For the text-containing cell, return its midpoint in (X, Y) coordinate format. 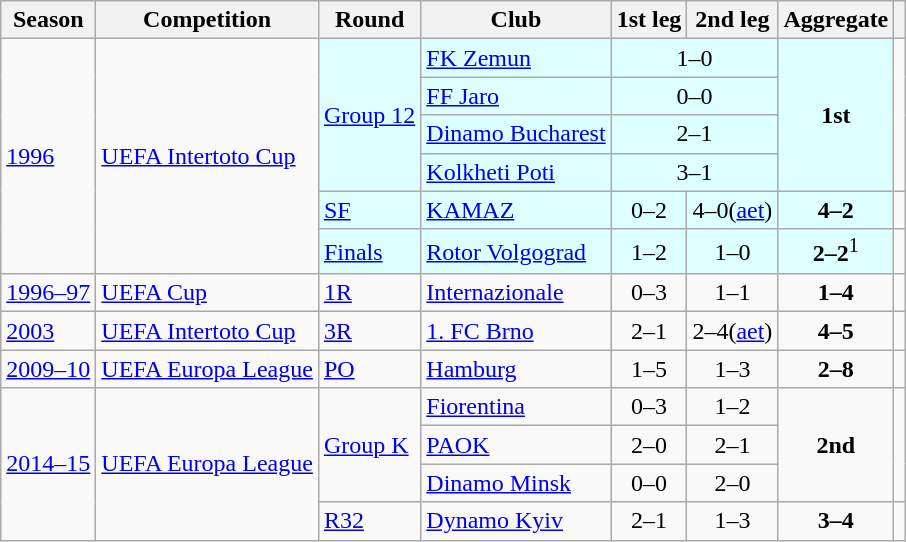
2009–10 (48, 369)
2–4(aet) (732, 331)
Fiorentina (516, 407)
2nd leg (732, 20)
2–21 (836, 252)
Kolkheti Poti (516, 172)
UEFA Cup (208, 293)
R32 (369, 521)
2014–15 (48, 464)
PAOK (516, 445)
Hamburg (516, 369)
Aggregate (836, 20)
Dinamo Bucharest (516, 134)
4–0(aet) (732, 210)
4–2 (836, 210)
Competition (208, 20)
Round (369, 20)
3–1 (694, 172)
Season (48, 20)
3–4 (836, 521)
Internazionale (516, 293)
PO (369, 369)
1R (369, 293)
1st (836, 115)
1996 (48, 156)
2–8 (836, 369)
Finals (369, 252)
2003 (48, 331)
1–4 (836, 293)
3R (369, 331)
SF (369, 210)
1. FC Brno (516, 331)
FK Zemun (516, 58)
Dinamo Minsk (516, 483)
2nd (836, 445)
1996–97 (48, 293)
1–1 (732, 293)
Group K (369, 445)
Rotor Volgograd (516, 252)
4–5 (836, 331)
Dynamo Kyiv (516, 521)
1–5 (649, 369)
0–2 (649, 210)
1st leg (649, 20)
Group 12 (369, 115)
KAMAZ (516, 210)
Club (516, 20)
FF Jaro (516, 96)
